Capture the cell that displays the provided text and extract its (X, Y) central coordinate. 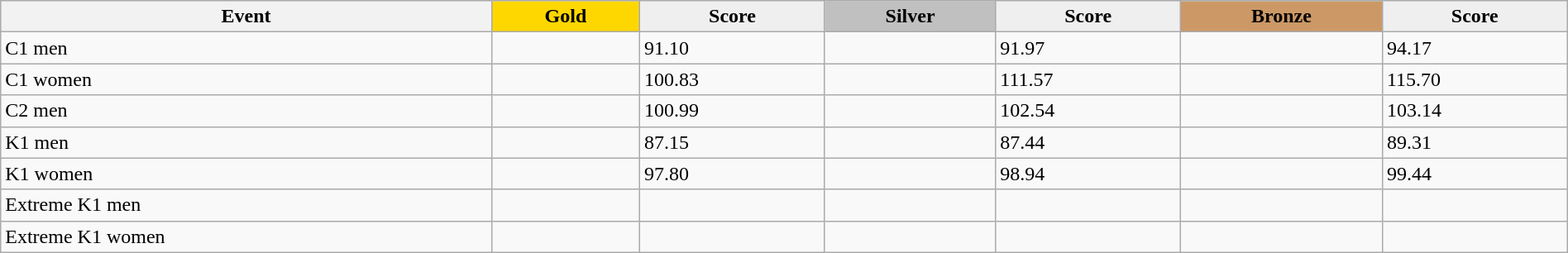
99.44 (1475, 174)
91.10 (733, 48)
87.44 (1088, 142)
Bronze (1282, 17)
111.57 (1088, 79)
89.31 (1475, 142)
Gold (566, 17)
Event (246, 17)
C1 men (246, 48)
87.15 (733, 142)
91.97 (1088, 48)
103.14 (1475, 111)
97.80 (733, 174)
100.99 (733, 111)
Silver (910, 17)
K1 women (246, 174)
C2 men (246, 111)
102.54 (1088, 111)
100.83 (733, 79)
94.17 (1475, 48)
115.70 (1475, 79)
Extreme K1 men (246, 205)
98.94 (1088, 174)
Extreme K1 women (246, 236)
C1 women (246, 79)
K1 men (246, 142)
